Output the (x, y) coordinate of the center of the cell containing the given text.  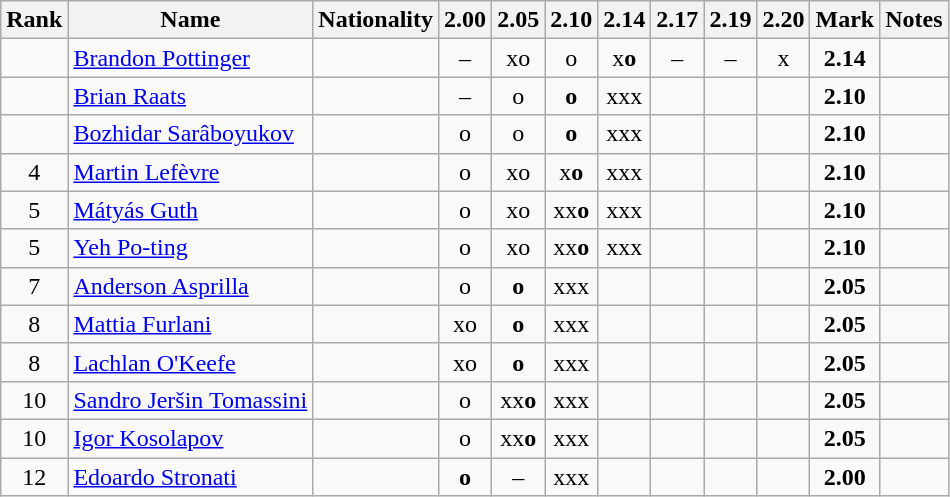
Nationality (376, 20)
7 (34, 286)
Notes (914, 20)
Martin Lefèvre (190, 172)
x (784, 58)
Name (190, 20)
Mattia Furlani (190, 324)
Brandon Pottinger (190, 58)
Bozhidar Sarâboyukov (190, 134)
Igor Kosolapov (190, 438)
Yeh Po-ting (190, 248)
Rank (34, 20)
Lachlan O'Keefe (190, 362)
Mátyás Guth (190, 210)
Sandro Jeršin Tomassini (190, 400)
Mark (845, 20)
Anderson Asprilla (190, 286)
2.20 (784, 20)
12 (34, 477)
Edoardo Stronati (190, 477)
4 (34, 172)
Brian Raats (190, 96)
2.17 (678, 20)
2.19 (730, 20)
